Detect which cell encompasses the target text, then output its (X, Y) center coordinate. 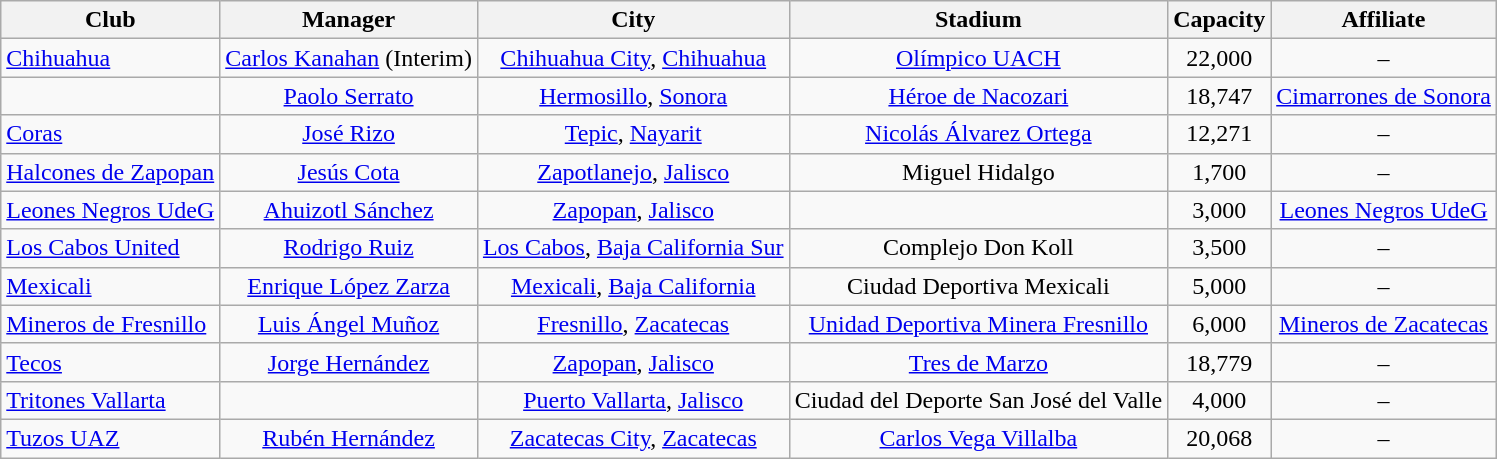
Paolo Serrato (349, 96)
Chihuahua City, Chihuahua (633, 58)
Ciudad del Deporte San José del Valle (978, 400)
Zacatecas City, Zacatecas (633, 438)
Puerto Vallarta, Jalisco (633, 400)
Luis Ángel Muñoz (349, 324)
20,068 (1220, 438)
Halcones de Zapopan (110, 172)
Chihuahua (110, 58)
Ciudad Deportiva Mexicali (978, 286)
Mexicali, Baja California (633, 286)
Rubén Hernández (349, 438)
Héroe de Nacozari (978, 96)
Tecos (110, 362)
Hermosillo, Sonora (633, 96)
Jorge Hernández (349, 362)
12,271 (1220, 134)
Olímpico UACH (978, 58)
Ahuizotl Sánchez (349, 210)
Carlos Vega Villalba (978, 438)
Manager (349, 20)
Club (110, 20)
Zapotlanejo, Jalisco (633, 172)
Mexicali (110, 286)
1,700 (1220, 172)
Nicolás Álvarez Ortega (978, 134)
Mineros de Fresnillo (110, 324)
Miguel Hidalgo (978, 172)
18,779 (1220, 362)
Carlos Kanahan (Interim) (349, 58)
Tepic, Nayarit (633, 134)
Unidad Deportiva Minera Fresnillo (978, 324)
22,000 (1220, 58)
18,747 (1220, 96)
City (633, 20)
José Rizo (349, 134)
Capacity (1220, 20)
3,500 (1220, 248)
Fresnillo, Zacatecas (633, 324)
Los Cabos, Baja California Sur (633, 248)
Affiliate (1384, 20)
Tres de Marzo (978, 362)
Mineros de Zacatecas (1384, 324)
4,000 (1220, 400)
5,000 (1220, 286)
Cimarrones de Sonora (1384, 96)
Rodrigo Ruiz (349, 248)
Enrique López Zarza (349, 286)
Tuzos UAZ (110, 438)
6,000 (1220, 324)
Stadium (978, 20)
Complejo Don Koll (978, 248)
3,000 (1220, 210)
Jesús Cota (349, 172)
Coras (110, 134)
Tritones Vallarta (110, 400)
Los Cabos United (110, 248)
